Provide the [x, y] coordinate of the cell's center where the given text is located.  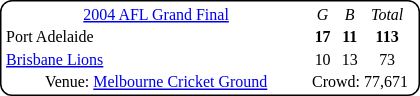
73 [388, 60]
Venue: Melbourne Cricket Ground [156, 82]
10 [323, 60]
Crowd: 77,671 [360, 82]
G [323, 14]
B [350, 14]
113 [388, 37]
Total [388, 14]
11 [350, 37]
Brisbane Lions [156, 60]
13 [350, 60]
17 [323, 37]
Port Adelaide [156, 37]
2004 AFL Grand Final [156, 14]
